Capture the cell that displays the provided text and extract its [X, Y] central coordinate. 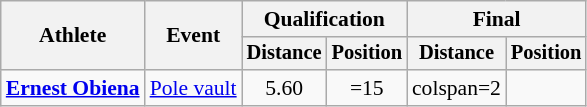
Qualification [324, 19]
colspan=2 [456, 88]
=15 [367, 88]
Event [194, 36]
Ernest Obiena [73, 88]
Athlete [73, 36]
5.60 [284, 88]
Final [496, 19]
Pole vault [194, 88]
